Identify which cell holds the provided text, then report its (x, y) central coordinate. 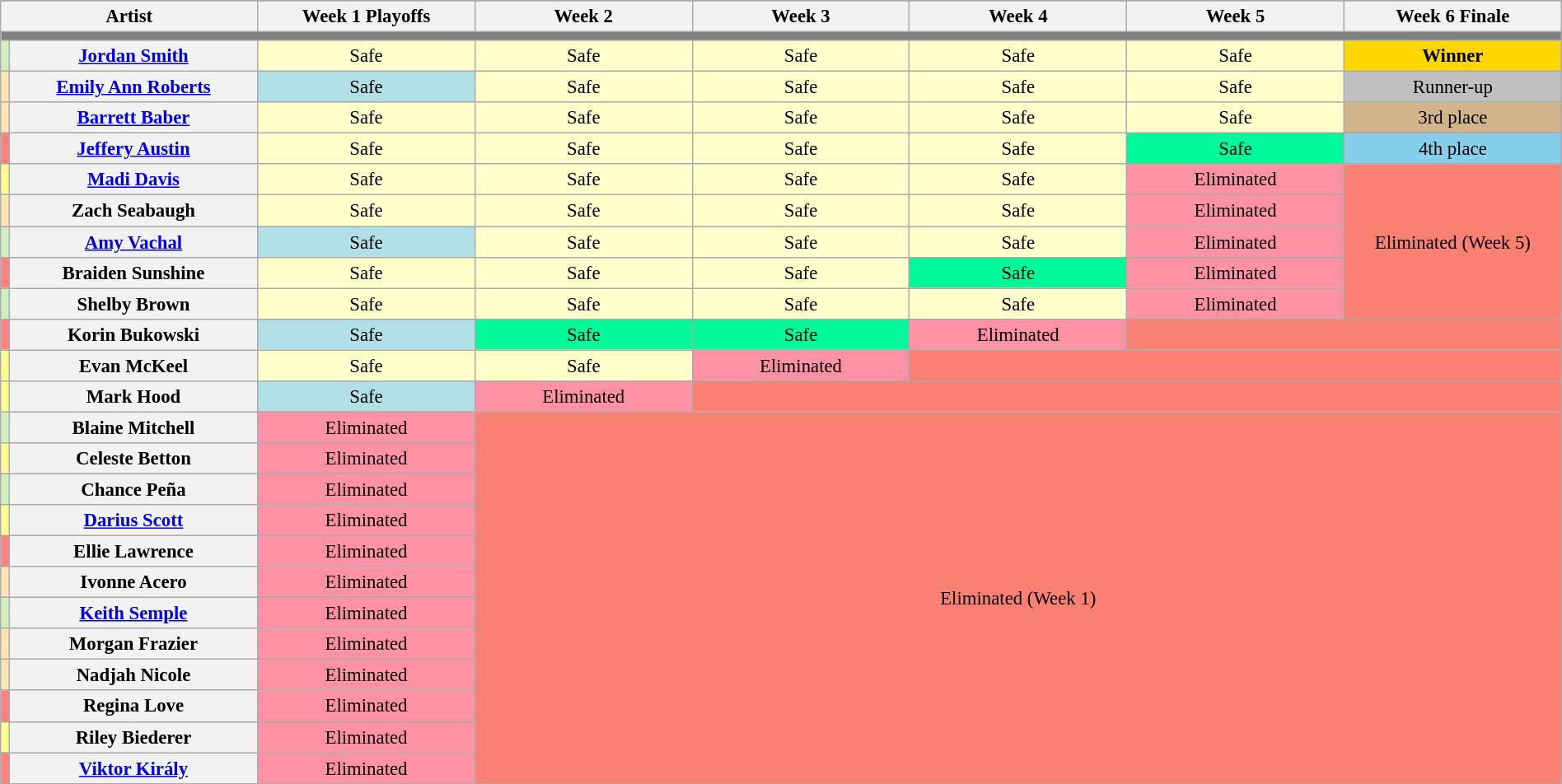
Amy Vachal (133, 242)
Barrett Baber (133, 118)
Artist (129, 16)
Chance Peña (133, 489)
Nadjah Nicole (133, 675)
Korin Bukowski (133, 334)
Jeffery Austin (133, 149)
Week 2 (583, 16)
Runner-up (1452, 87)
Jordan Smith (133, 56)
Week 4 (1018, 16)
Madi Davis (133, 180)
Zach Seabaugh (133, 211)
Blaine Mitchell (133, 427)
3rd place (1452, 118)
Eliminated (Week 5) (1452, 242)
Week 3 (801, 16)
Eliminated (Week 1) (1018, 598)
Evan McKeel (133, 366)
Week 5 (1236, 16)
Darius Scott (133, 520)
Regina Love (133, 707)
Riley Biederer (133, 737)
Viktor Király (133, 768)
Ellie Lawrence (133, 552)
Week 6 Finale (1452, 16)
Morgan Frazier (133, 644)
Winner (1452, 56)
Week 1 Playoffs (367, 16)
4th place (1452, 149)
Celeste Betton (133, 459)
Keith Semple (133, 614)
Emily Ann Roberts (133, 87)
Shelby Brown (133, 304)
Ivonne Acero (133, 582)
Mark Hood (133, 397)
Braiden Sunshine (133, 273)
